Output the [x, y] coordinate of the center of the cell containing the given text.  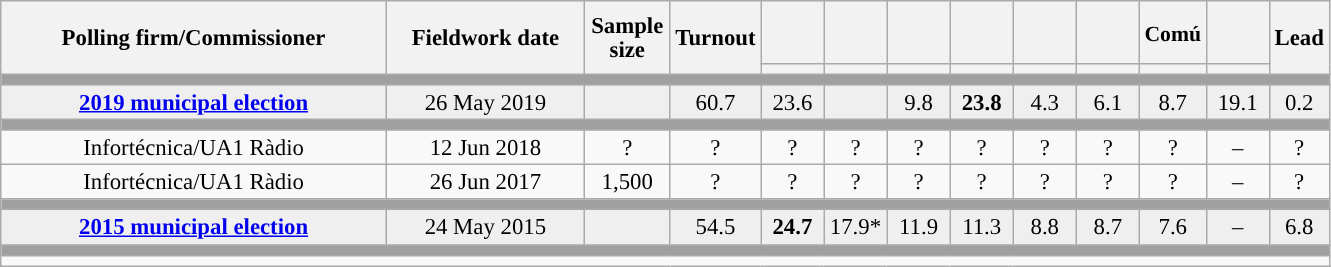
12 Jun 2018 [485, 148]
Comú [1172, 32]
Turnout [716, 38]
9.8 [918, 102]
2015 municipal election [194, 228]
19.1 [1238, 102]
26 May 2019 [485, 102]
17.9* [856, 228]
Sample size [627, 38]
4.3 [1044, 102]
24.7 [792, 228]
0.2 [1299, 102]
60.7 [716, 102]
24 May 2015 [485, 228]
11.3 [982, 228]
6.1 [1108, 102]
Lead [1299, 38]
7.6 [1172, 228]
26 Jun 2017 [485, 182]
6.8 [1299, 228]
23.6 [792, 102]
Fieldwork date [485, 38]
11.9 [918, 228]
54.5 [716, 228]
2019 municipal election [194, 102]
23.8 [982, 102]
8.8 [1044, 228]
1,500 [627, 182]
Polling firm/Commissioner [194, 38]
